Extract the (x, y) coordinate from the center of the cell holding the provided text.  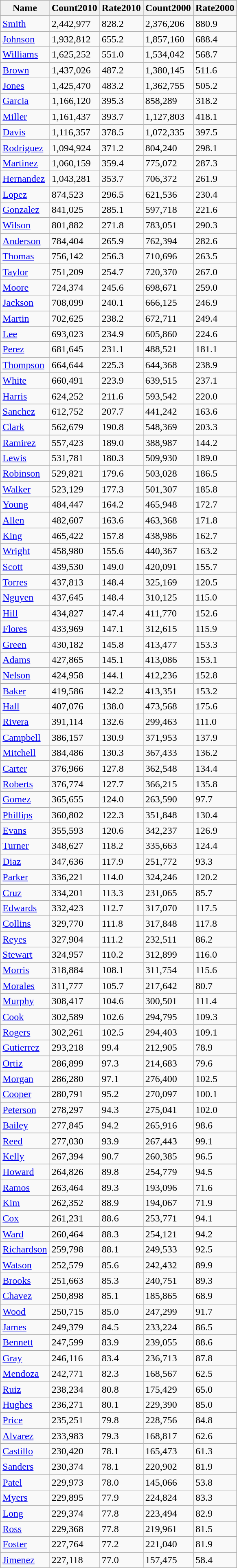
427,865 (74, 660)
164.2 (121, 505)
261,231 (74, 1219)
300,501 (168, 1001)
87.8 (215, 1358)
Walker (25, 489)
Cruz (25, 892)
693,023 (74, 334)
120.5 (215, 582)
407,076 (74, 707)
277,845 (74, 1125)
411,770 (168, 613)
237.1 (215, 380)
424,958 (74, 675)
118.2 (121, 846)
91.7 (215, 1312)
360,802 (74, 815)
2,376,206 (168, 24)
828.2 (121, 24)
211.6 (121, 396)
Alvarez (25, 1435)
Garcia (25, 101)
Parker (25, 877)
171.8 (215, 520)
James (25, 1327)
235,251 (74, 1420)
708,099 (74, 303)
280,791 (74, 1094)
95.2 (121, 1094)
77.9 (121, 1498)
1,166,120 (74, 101)
163.2 (215, 551)
Taylor (25, 272)
105.7 (121, 986)
249,533 (168, 1250)
214,683 (168, 1063)
246.9 (215, 303)
666,125 (168, 303)
Brown (25, 70)
144.1 (121, 675)
437,645 (74, 598)
260,464 (74, 1234)
Diaz (25, 861)
145,066 (168, 1482)
473,568 (168, 707)
157,475 (168, 1560)
551.0 (121, 55)
324,957 (74, 955)
250,898 (74, 1296)
483.2 (121, 86)
376,966 (74, 769)
134.4 (215, 769)
263,464 (74, 1188)
511.6 (215, 70)
Harris (25, 396)
Cooper (25, 1094)
147.1 (121, 629)
77.2 (121, 1544)
1,380,145 (168, 70)
Clark (25, 427)
252,579 (74, 1265)
310,125 (168, 598)
688.4 (215, 39)
94.5 (215, 1172)
152.8 (215, 675)
433,969 (74, 629)
439,530 (74, 567)
286,280 (74, 1079)
Hill (25, 613)
Bennett (25, 1343)
247,599 (74, 1343)
332,423 (74, 908)
94.3 (121, 1110)
278,297 (74, 1110)
Ortiz (25, 1063)
706,372 (168, 179)
1,060,159 (74, 163)
104.6 (121, 1001)
239,055 (168, 1343)
71.9 (215, 1203)
441,242 (168, 411)
334,201 (74, 892)
229,374 (74, 1513)
Jackson (25, 303)
720,370 (168, 272)
136.2 (215, 753)
82.3 (121, 1374)
249,379 (74, 1327)
227,118 (74, 1560)
86.5 (215, 1327)
86.2 (215, 939)
267,443 (168, 1141)
465,948 (168, 505)
231.1 (121, 349)
207.7 (121, 411)
85.6 (121, 1265)
111.4 (215, 1001)
120.6 (121, 830)
1,161,437 (74, 117)
267,394 (74, 1156)
Name (25, 8)
256.3 (121, 256)
262,352 (74, 1203)
548,369 (168, 427)
Wilson (25, 225)
Cox (25, 1219)
254,779 (168, 1172)
233,224 (168, 1327)
242,771 (74, 1374)
Gutierrez (25, 1048)
Collins (25, 923)
562,679 (74, 427)
168,567 (168, 1374)
353.7 (121, 179)
88.1 (121, 1250)
155.6 (121, 551)
276,400 (168, 1079)
203.3 (215, 427)
97.1 (121, 1079)
98.6 (215, 1125)
230,374 (74, 1467)
78.0 (121, 1482)
264,826 (74, 1172)
220.0 (215, 396)
62.6 (215, 1435)
1,362,755 (168, 86)
1,043,281 (74, 179)
Nguyen (25, 598)
Adams (25, 660)
117.9 (121, 861)
229,973 (74, 1482)
Hall (25, 707)
Jimenez (25, 1560)
Scott (25, 567)
68.9 (215, 1296)
Campbell (25, 738)
270,097 (168, 1094)
132.6 (121, 722)
78.9 (215, 1048)
365,655 (74, 799)
1,425,470 (74, 86)
138.0 (121, 707)
874,523 (74, 194)
324,246 (168, 877)
420,091 (168, 567)
100.1 (215, 1094)
568.7 (215, 55)
230.4 (215, 194)
2,442,977 (74, 24)
Rodriguez (25, 148)
335,663 (168, 846)
Ross (25, 1529)
102.0 (215, 1110)
236,713 (168, 1358)
388,987 (168, 442)
Carter (25, 769)
Rivera (25, 722)
Wood (25, 1312)
83.9 (121, 1343)
710,696 (168, 256)
217,642 (168, 986)
Reed (25, 1141)
664,644 (74, 365)
437,813 (74, 582)
111.0 (215, 722)
Thompson (25, 365)
113.3 (121, 892)
Phillips (25, 815)
115.9 (215, 629)
762,394 (168, 241)
Anderson (25, 241)
238,234 (74, 1389)
318.2 (215, 101)
97.7 (215, 799)
240.1 (121, 303)
Ramirez (25, 442)
263.5 (215, 256)
83.3 (215, 1498)
858,289 (168, 101)
Long (25, 1513)
413,477 (168, 644)
58.4 (215, 1560)
418.1 (215, 117)
660,491 (74, 380)
62.5 (215, 1374)
351,848 (168, 815)
99.1 (215, 1141)
147.4 (121, 613)
Flores (25, 629)
386,157 (74, 738)
366,215 (168, 784)
355,593 (74, 830)
137.9 (215, 738)
251,772 (168, 861)
Myers (25, 1498)
Sanchez (25, 411)
110.2 (121, 955)
Evans (25, 830)
245.6 (121, 287)
224,824 (168, 1498)
157.8 (121, 536)
94.1 (215, 1219)
724,374 (74, 287)
Perez (25, 349)
391,114 (74, 722)
277,030 (74, 1141)
240,751 (168, 1281)
145.1 (121, 660)
177.3 (121, 489)
Thomas (25, 256)
225.3 (121, 365)
698,671 (168, 287)
Richardson (25, 1250)
465,422 (74, 536)
317,848 (168, 923)
434,827 (74, 613)
130.4 (215, 815)
231,065 (168, 892)
501,307 (168, 489)
Count2010 (74, 8)
347,636 (74, 861)
232,511 (168, 939)
238.9 (215, 365)
Hernandez (25, 179)
294,795 (168, 1017)
227,764 (74, 1544)
672,711 (168, 318)
624,252 (74, 396)
260,385 (168, 1156)
124.0 (121, 799)
223.9 (121, 380)
109.3 (215, 1017)
393.7 (121, 117)
251,663 (74, 1281)
220,902 (168, 1467)
413,351 (168, 691)
509,930 (168, 458)
Ruiz (25, 1389)
53.8 (215, 1482)
293,218 (74, 1048)
Roberts (25, 784)
1,072,335 (168, 132)
Brooks (25, 1281)
Kim (25, 1203)
655.2 (121, 39)
529,821 (74, 474)
193,096 (168, 1188)
312,899 (168, 955)
Lopez (25, 194)
Allen (25, 520)
438,986 (168, 536)
117.5 (215, 908)
229,368 (74, 1529)
99.4 (121, 1048)
287.3 (215, 163)
Kelly (25, 1156)
Reyes (25, 939)
267.0 (215, 272)
162.7 (215, 536)
342,237 (168, 830)
412,236 (168, 675)
83.4 (121, 1358)
117.8 (215, 923)
White (25, 380)
Watson (25, 1265)
229,390 (168, 1405)
Morales (25, 986)
261.9 (215, 179)
185.8 (215, 489)
503,028 (168, 474)
311,777 (74, 986)
186.5 (215, 474)
79.8 (121, 1420)
230,420 (74, 1451)
219,961 (168, 1529)
612,752 (74, 411)
Jones (25, 86)
242,432 (168, 1265)
294,403 (168, 1032)
Torres (25, 582)
61.3 (215, 1451)
784,404 (74, 241)
153.3 (215, 644)
Lee (25, 334)
65.0 (215, 1389)
115.0 (215, 598)
122.3 (121, 815)
152.6 (215, 613)
282.6 (215, 241)
362,548 (168, 769)
124.4 (215, 846)
112.7 (121, 908)
233,983 (74, 1435)
430,182 (74, 644)
312,615 (168, 629)
265,916 (168, 1125)
80.1 (121, 1405)
130.9 (121, 738)
238.2 (121, 318)
317,070 (168, 908)
111.8 (121, 923)
Castillo (25, 1451)
108.1 (121, 970)
135.8 (215, 784)
Ramos (25, 1188)
89.8 (121, 1172)
Cook (25, 1017)
77.0 (121, 1560)
751,209 (74, 272)
482,607 (74, 520)
290.3 (215, 225)
Robinson (25, 474)
Rate2010 (121, 8)
488,521 (168, 349)
395.3 (121, 101)
271.8 (121, 225)
254,121 (168, 1234)
Mendoza (25, 1374)
336,221 (74, 877)
1,857,160 (168, 39)
681,645 (74, 349)
265.9 (121, 241)
384,486 (74, 753)
367,433 (168, 753)
149.0 (121, 567)
Price (25, 1420)
190.8 (121, 427)
756,142 (74, 256)
644,368 (168, 365)
702,625 (74, 318)
1,116,357 (74, 132)
458,980 (74, 551)
120.2 (215, 877)
111.2 (121, 939)
130.3 (121, 753)
259,798 (74, 1250)
85.7 (215, 892)
Rate2000 (215, 8)
Turner (25, 846)
775,072 (168, 163)
115.6 (215, 970)
Gray (25, 1358)
212,905 (168, 1048)
247,299 (168, 1312)
302,261 (74, 1032)
175,429 (168, 1389)
84.5 (121, 1327)
359.4 (121, 163)
371.2 (121, 148)
299,463 (168, 722)
246,116 (74, 1358)
185,865 (168, 1296)
79.6 (215, 1063)
804,240 (168, 148)
172.7 (215, 505)
327,904 (74, 939)
296.5 (121, 194)
180.3 (121, 458)
Patel (25, 1482)
1,932,812 (74, 39)
Williams (25, 55)
126.9 (215, 830)
85.1 (121, 1296)
81.5 (215, 1529)
90.7 (121, 1156)
Baker (25, 691)
Ward (25, 1234)
298.1 (215, 148)
228,756 (168, 1420)
397.5 (215, 132)
79.3 (121, 1435)
93.3 (215, 861)
378.5 (121, 132)
221.6 (215, 210)
Edwards (25, 908)
593,542 (168, 396)
371,953 (168, 738)
80.8 (121, 1389)
92.5 (215, 1250)
505.2 (215, 86)
155.7 (215, 567)
621,536 (168, 194)
463,368 (168, 520)
Sanders (25, 1467)
Martinez (25, 163)
King (25, 536)
376,774 (74, 784)
801,882 (74, 225)
597,718 (168, 210)
82.9 (215, 1513)
223,494 (168, 1513)
109.1 (215, 1032)
Chavez (25, 1296)
348,627 (74, 846)
88.9 (121, 1203)
97.3 (121, 1063)
Smith (25, 24)
Foster (25, 1544)
487.2 (121, 70)
93.9 (121, 1141)
253,771 (168, 1219)
Davis (25, 132)
413,086 (168, 660)
Green (25, 644)
229,895 (74, 1498)
275,041 (168, 1110)
285.1 (121, 210)
531,781 (74, 458)
841,025 (74, 210)
127.7 (121, 784)
102.6 (121, 1017)
484,447 (74, 505)
153.2 (215, 691)
Stewart (25, 955)
329,770 (74, 923)
325,169 (168, 582)
234.9 (121, 334)
89.9 (215, 1265)
71.6 (215, 1188)
80.7 (215, 986)
783,051 (168, 225)
523,129 (74, 489)
Martin (25, 318)
179.6 (121, 474)
440,367 (168, 551)
605,860 (168, 334)
127.8 (121, 769)
259.0 (215, 287)
Young (25, 505)
1,437,026 (74, 70)
Miller (25, 117)
84.8 (215, 1420)
236,271 (74, 1405)
254.7 (121, 272)
Gonzalez (25, 210)
286,899 (74, 1063)
116.0 (215, 955)
557,423 (74, 442)
96.5 (215, 1156)
250,715 (74, 1312)
Peterson (25, 1110)
1,534,042 (168, 55)
88.3 (121, 1234)
Rogers (25, 1032)
221,040 (168, 1544)
Count2000 (168, 8)
318,884 (74, 970)
165,473 (168, 1451)
181.1 (215, 349)
Hughes (25, 1405)
Bailey (25, 1125)
Nelson (25, 675)
Murphy (25, 1001)
Morris (25, 970)
639,515 (168, 380)
1,094,924 (74, 148)
145.8 (121, 644)
Wright (25, 551)
Johnson (25, 39)
311,754 (168, 970)
153.1 (215, 660)
Mitchell (25, 753)
114.0 (121, 877)
Lewis (25, 458)
419,586 (74, 691)
Moore (25, 287)
168,817 (168, 1435)
880.9 (215, 24)
144.2 (215, 442)
85.3 (121, 1281)
249.4 (215, 318)
263,590 (168, 799)
Gomez (25, 799)
194,067 (168, 1203)
1,127,803 (168, 117)
302,589 (74, 1017)
308,417 (74, 1001)
Howard (25, 1172)
224.6 (215, 334)
Morgan (25, 1079)
1,625,252 (74, 55)
175.6 (215, 707)
142.2 (121, 691)
